For the text-containing cell, return its midpoint in [x, y] coordinate format. 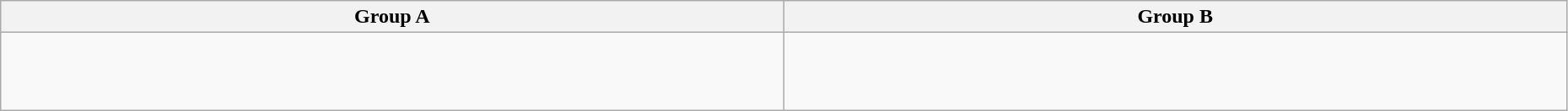
Group A [392, 17]
Group B [1175, 17]
